Search for the cell housing the specified text and yield its [x, y] center coordinate. 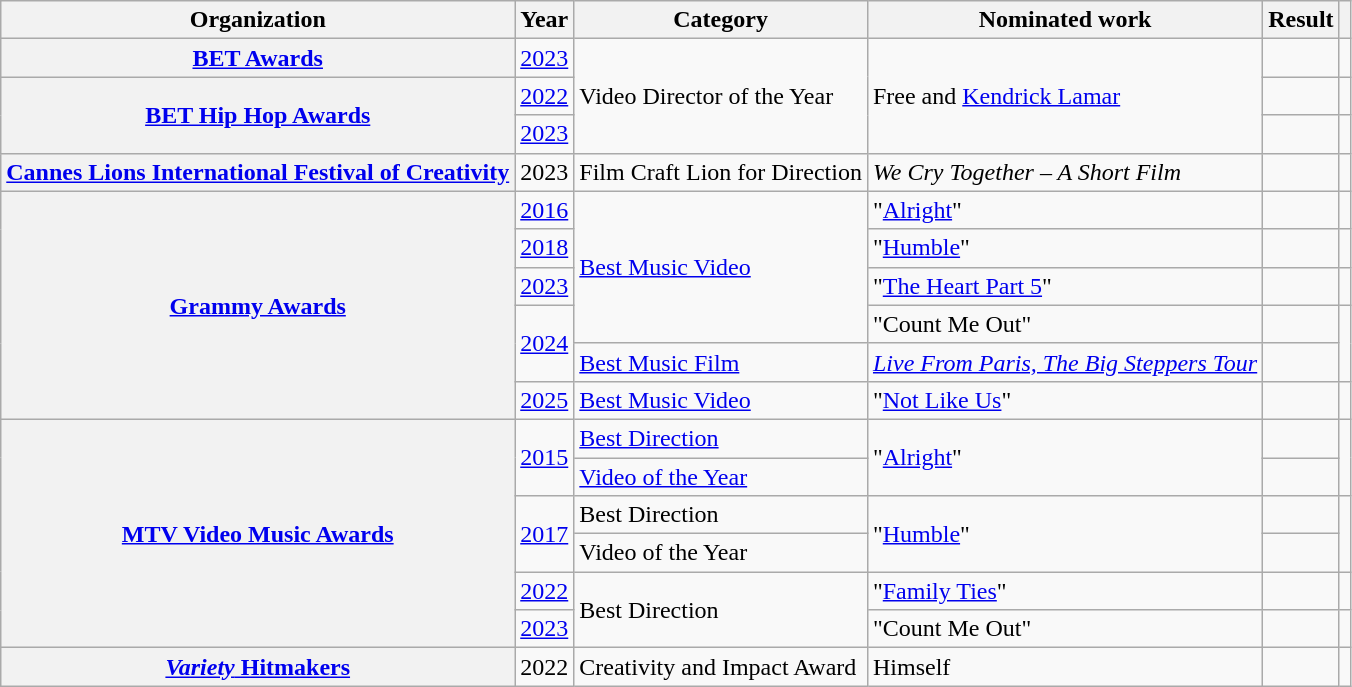
Creativity and Impact Award [721, 667]
2025 [544, 400]
BET Awards [258, 58]
"Not Like Us" [1064, 400]
Grammy Awards [258, 305]
Free and Kendrick Lamar [1064, 96]
Film Craft Lion for Direction [721, 172]
BET Hip Hop Awards [258, 115]
Nominated work [1064, 20]
Live From Paris, The Big Steppers Tour [1064, 362]
"Family Ties" [1064, 591]
Himself [1064, 667]
2024 [544, 343]
Category [721, 20]
Video Director of the Year [721, 96]
MTV Video Music Awards [258, 533]
We Cry Together – A Short Film [1064, 172]
Best Music Film [721, 362]
2017 [544, 534]
2015 [544, 457]
Year [544, 20]
"The Heart Part 5" [1064, 286]
Result [1301, 20]
Variety Hitmakers [258, 667]
2016 [544, 210]
2018 [544, 248]
Organization [258, 20]
Cannes Lions International Festival of Creativity [258, 172]
